Return [x, y] of the center of cell containing provided text 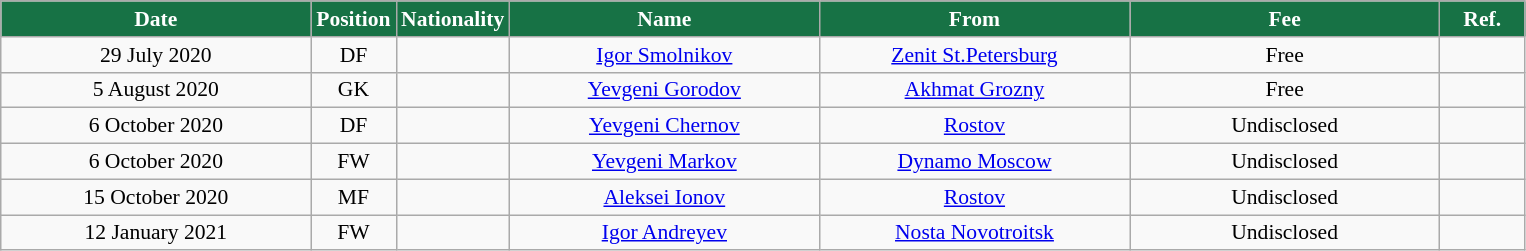
Fee [1285, 19]
Akhmat Grozny [974, 90]
Yevgeni Markov [664, 162]
Ref. [1482, 19]
Igor Andreyev [664, 233]
Position [354, 19]
Nosta Novotroitsk [974, 233]
Zenit St.Petersburg [974, 55]
GK [354, 90]
Dynamo Moscow [974, 162]
12 January 2021 [156, 233]
Yevgeni Chernov [664, 126]
Aleksei Ionov [664, 197]
From [974, 19]
Nationality [452, 19]
Name [664, 19]
15 October 2020 [156, 197]
Date [156, 19]
Igor Smolnikov [664, 55]
29 July 2020 [156, 55]
Yevgeni Gorodov [664, 90]
5 August 2020 [156, 90]
MF [354, 197]
